From the cell containing the given text, extract its center point as [x, y] coordinate. 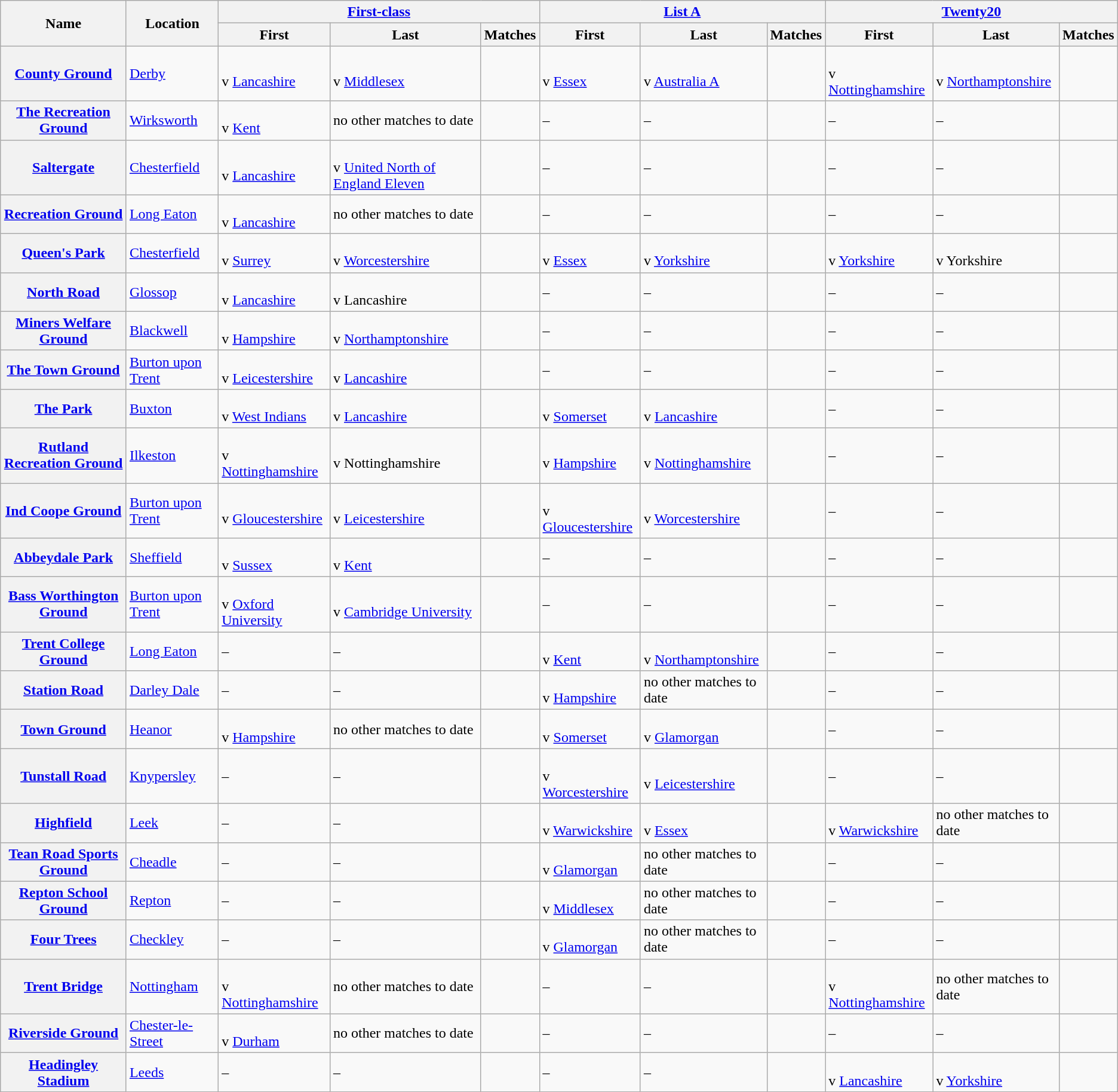
Trent Bridge [63, 986]
Location [172, 23]
Repton School Ground [63, 901]
First-class [379, 12]
Derby [172, 73]
Darley Dale [172, 691]
Cheadle [172, 861]
Nottingham [172, 986]
Checkley [172, 939]
County Ground [63, 73]
Wirksworth [172, 121]
v Cambridge University [406, 605]
Queen's Park [63, 253]
Ilkeston [172, 455]
Saltergate [63, 167]
v Durham [275, 1033]
Highfield [63, 823]
Town Ground [63, 729]
The Park [63, 409]
Heanor [172, 729]
Recreation Ground [63, 214]
Bass Worthington Ground [63, 605]
Name [63, 23]
Chester-le-Street [172, 1033]
Tunstall Road [63, 776]
v Sussex [275, 558]
Buxton [172, 409]
Repton [172, 901]
Miners Welfare Ground [63, 331]
Leek [172, 823]
Tean Road Sports Ground [63, 861]
Abbeydale Park [63, 558]
v Oxford University [275, 605]
The Town Ground [63, 369]
v Australia A [704, 73]
Leeds [172, 1072]
Ind Coope Ground [63, 510]
Station Road [63, 691]
Knypersley [172, 776]
Rutland Recreation Ground [63, 455]
List A [682, 12]
Glossop [172, 292]
Blackwell [172, 331]
Four Trees [63, 939]
v Surrey [275, 253]
v United North of England Eleven [406, 167]
Twenty20 [972, 12]
Trent College Ground [63, 651]
North Road [63, 292]
Headingley Stadium [63, 1072]
Riverside Ground [63, 1033]
The Recreation Ground [63, 121]
v West Indians [275, 409]
Sheffield [172, 558]
